Find where the given text appears and provide that cell's center as [x, y] coordinate. 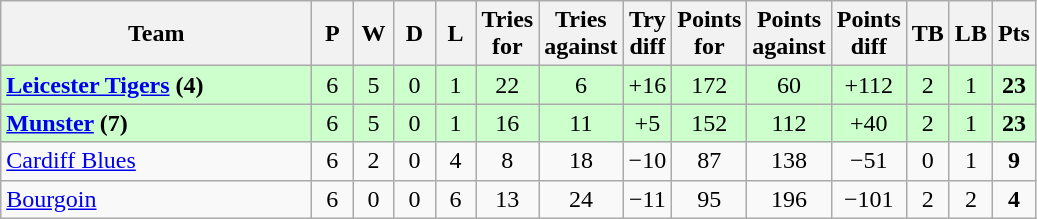
95 [710, 199]
+112 [868, 85]
22 [508, 85]
−101 [868, 199]
Cardiff Blues [156, 161]
172 [710, 85]
Pts [1014, 34]
D [414, 34]
8 [508, 161]
138 [789, 161]
+16 [648, 85]
Points diff [868, 34]
196 [789, 199]
Points for [710, 34]
Team [156, 34]
13 [508, 199]
18 [581, 161]
Leicester Tigers (4) [156, 85]
87 [710, 161]
Tries for [508, 34]
−51 [868, 161]
Bourgoin [156, 199]
112 [789, 123]
W [374, 34]
11 [581, 123]
60 [789, 85]
L [456, 34]
−11 [648, 199]
TB [928, 34]
−10 [648, 161]
Points against [789, 34]
9 [1014, 161]
+5 [648, 123]
Tries against [581, 34]
+40 [868, 123]
LB [970, 34]
Try diff [648, 34]
Munster (7) [156, 123]
16 [508, 123]
P [332, 34]
24 [581, 199]
152 [710, 123]
